Identify which cell holds the provided text, then report its [X, Y] central coordinate. 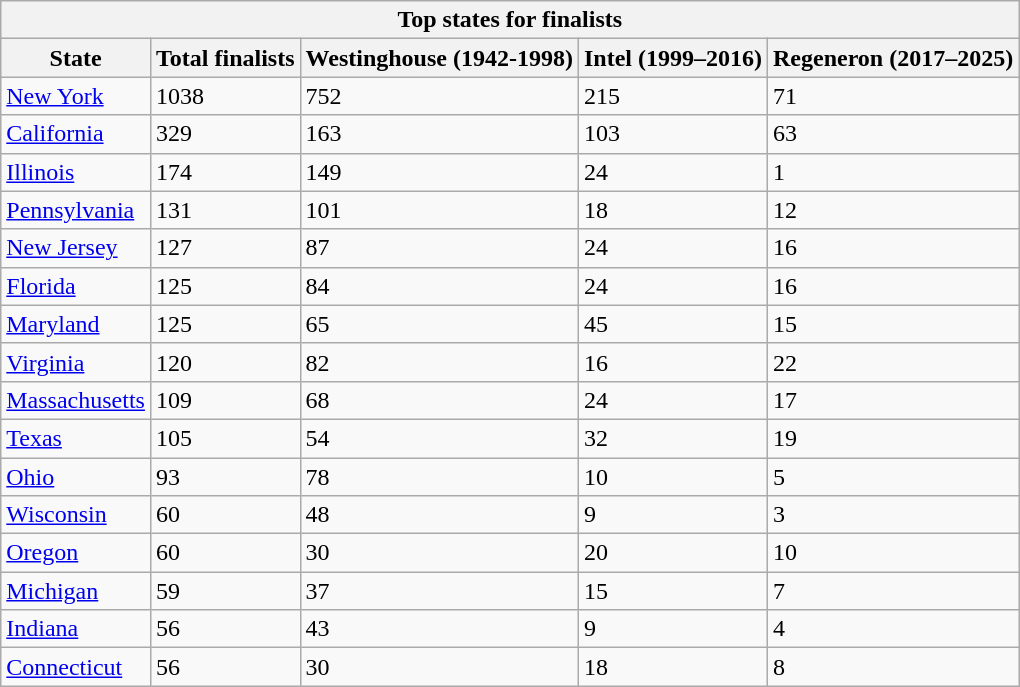
Massachusetts [76, 400]
78 [439, 477]
Florida [76, 286]
32 [672, 438]
Pennsylvania [76, 210]
105 [225, 438]
215 [672, 96]
20 [672, 553]
120 [225, 362]
65 [439, 324]
California [76, 134]
82 [439, 362]
New York [76, 96]
Intel (1999–2016) [672, 58]
Total finalists [225, 58]
Wisconsin [76, 515]
71 [892, 96]
45 [672, 324]
Virginia [76, 362]
12 [892, 210]
19 [892, 438]
7 [892, 591]
Texas [76, 438]
109 [225, 400]
4 [892, 629]
127 [225, 248]
87 [439, 248]
New Jersey [76, 248]
3 [892, 515]
63 [892, 134]
1038 [225, 96]
Indiana [76, 629]
149 [439, 172]
22 [892, 362]
48 [439, 515]
5 [892, 477]
Ohio [76, 477]
Illinois [76, 172]
State [76, 58]
131 [225, 210]
101 [439, 210]
163 [439, 134]
17 [892, 400]
43 [439, 629]
54 [439, 438]
8 [892, 667]
93 [225, 477]
37 [439, 591]
68 [439, 400]
174 [225, 172]
59 [225, 591]
1 [892, 172]
Westinghouse (1942-1998) [439, 58]
103 [672, 134]
Michigan [76, 591]
84 [439, 286]
329 [225, 134]
Maryland [76, 324]
Top states for finalists [510, 20]
Regeneron (2017–2025) [892, 58]
752 [439, 96]
Connecticut [76, 667]
Oregon [76, 553]
